Return [X, Y] of the center of cell containing provided text 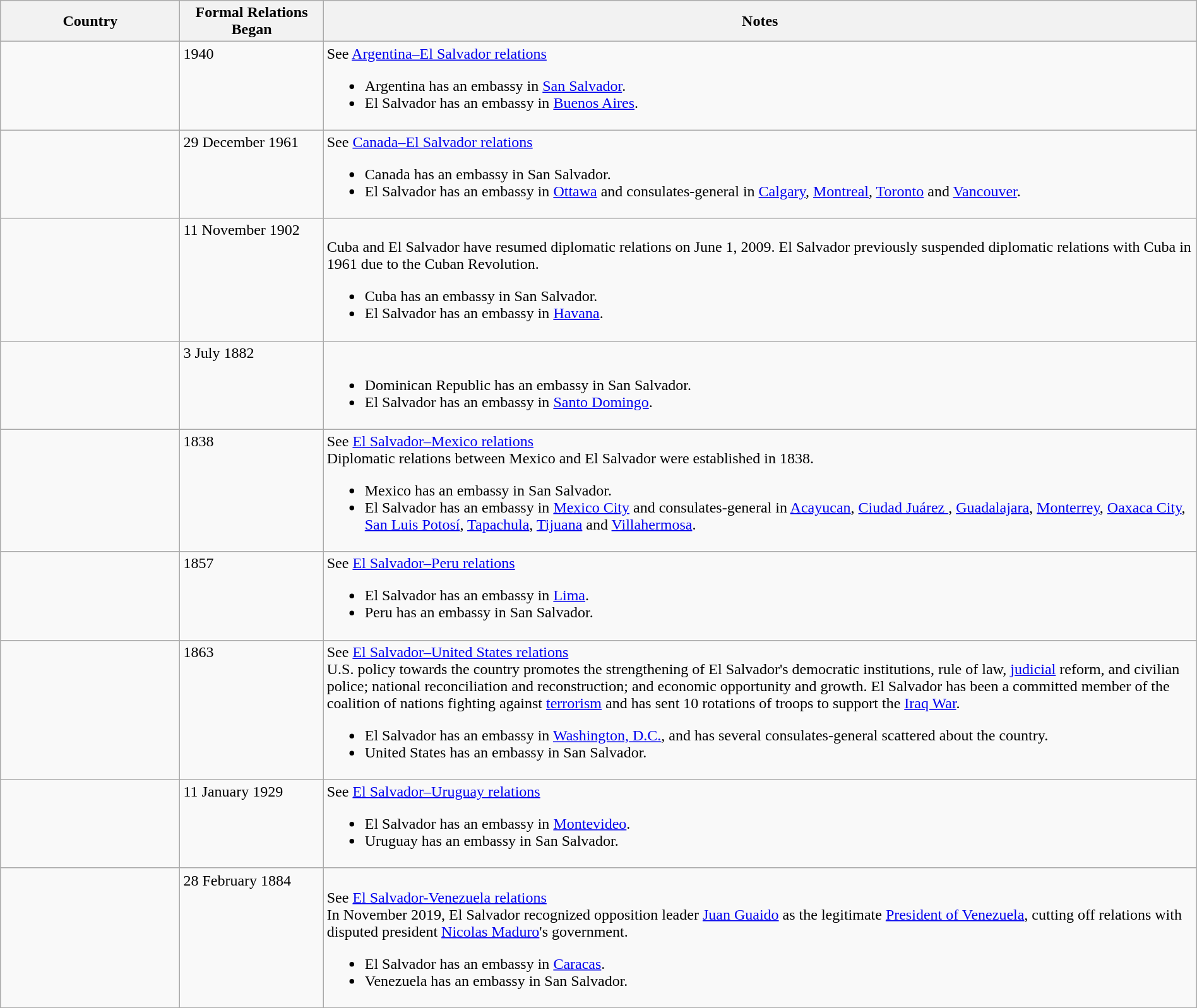
1940 [251, 86]
11 November 1902 [251, 280]
28 February 1884 [251, 938]
Formal Relations Began [251, 21]
See El Salvador–Peru relationsEl Salvador has an embassy in Lima.Peru has an embassy in San Salvador. [760, 596]
Dominican Republic has an embassy in San Salvador.El Salvador has an embassy in Santo Domingo. [760, 385]
Country [90, 21]
Notes [760, 21]
See Argentina–El Salvador relationsArgentina has an embassy in San Salvador.El Salvador has an embassy in Buenos Aires. [760, 86]
1863 [251, 709]
3 July 1882 [251, 385]
1857 [251, 596]
11 January 1929 [251, 824]
1838 [251, 490]
See El Salvador–Uruguay relationsEl Salvador has an embassy in Montevideo.Uruguay has an embassy in San Salvador. [760, 824]
29 December 1961 [251, 174]
